Identify which cell holds the provided text, then report its (X, Y) central coordinate. 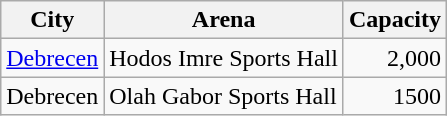
Arena (224, 20)
Hodos Imre Sports Hall (224, 58)
Capacity (394, 20)
City (52, 20)
1500 (394, 96)
Olah Gabor Sports Hall (224, 96)
2,000 (394, 58)
